Detect which cell encompasses the target text, then output its [X, Y] center coordinate. 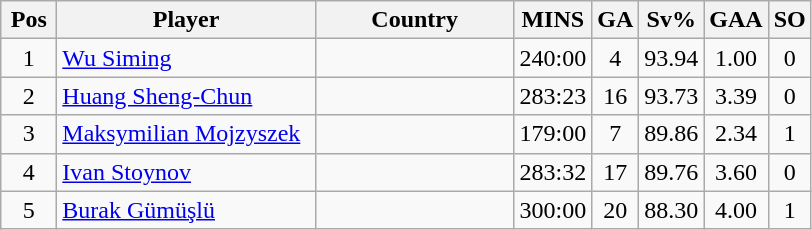
4.00 [736, 210]
1.00 [736, 58]
5 [29, 210]
3.60 [736, 172]
Huang Sheng-Chun [186, 96]
MINS [553, 20]
Maksymilian Mojzyszek [186, 134]
2.34 [736, 134]
Burak Gümüşlü [186, 210]
93.73 [672, 96]
Ivan Stoynov [186, 172]
7 [616, 134]
93.94 [672, 58]
240:00 [553, 58]
20 [616, 210]
Country [414, 20]
GAA [736, 20]
17 [616, 172]
SO [790, 20]
2 [29, 96]
283:23 [553, 96]
Sv% [672, 20]
3 [29, 134]
16 [616, 96]
Player [186, 20]
88.30 [672, 210]
283:32 [553, 172]
89.86 [672, 134]
3.39 [736, 96]
89.76 [672, 172]
300:00 [553, 210]
179:00 [553, 134]
Pos [29, 20]
Wu Siming [186, 58]
GA [616, 20]
